Output the [x, y] coordinate of the center of the cell containing the given text.  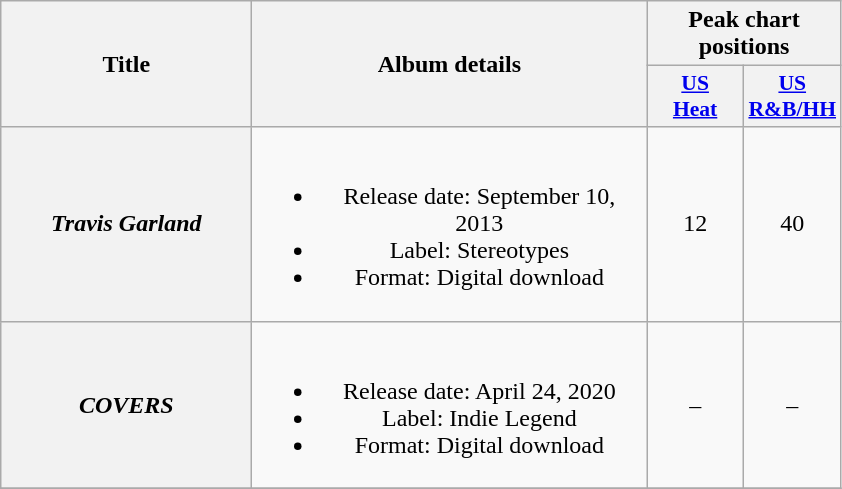
Peak chart positions [744, 34]
Release date: April 24, 2020Label: Indie LegendFormat: Digital download [450, 404]
Title [126, 64]
USHeat [696, 96]
Release date: September 10, 2013Label: StereotypesFormat: Digital download [450, 224]
Travis Garland [126, 224]
US R&B/HH [792, 96]
40 [792, 224]
12 [696, 224]
Album details [450, 64]
COVERS [126, 404]
